Search for the cell housing the specified text and yield its (X, Y) center coordinate. 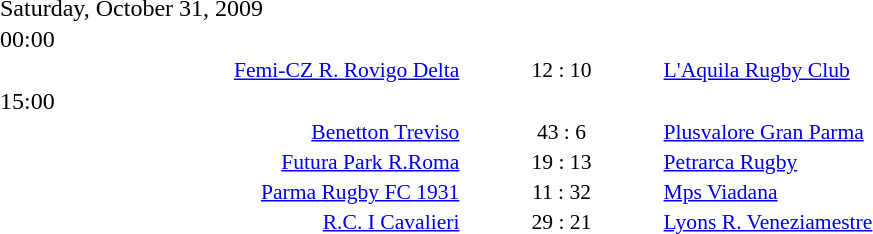
43 : 6 (561, 132)
12 : 10 (561, 70)
11 : 32 (561, 192)
19 : 13 (561, 162)
